From the cell containing the given text, extract its center point as [X, Y] coordinate. 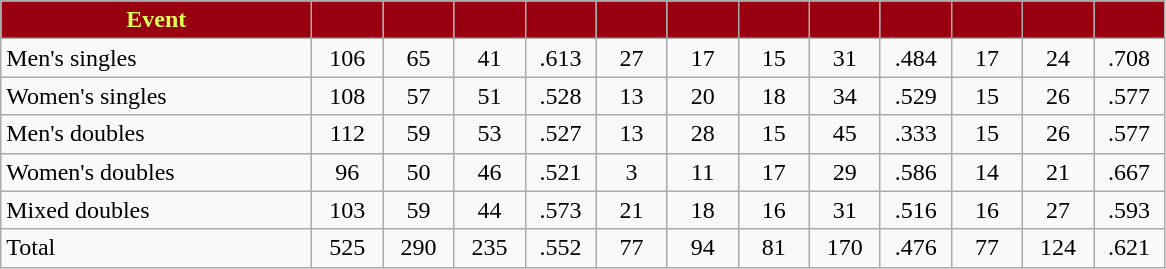
53 [490, 134]
525 [348, 248]
Men's doubles [156, 134]
94 [702, 248]
81 [774, 248]
11 [702, 172]
.529 [916, 96]
103 [348, 210]
108 [348, 96]
45 [844, 134]
.573 [560, 210]
106 [348, 58]
Total [156, 248]
96 [348, 172]
20 [702, 96]
.593 [1130, 210]
14 [986, 172]
65 [418, 58]
34 [844, 96]
290 [418, 248]
.333 [916, 134]
51 [490, 96]
170 [844, 248]
28 [702, 134]
44 [490, 210]
.552 [560, 248]
.516 [916, 210]
24 [1058, 58]
41 [490, 58]
Mixed doubles [156, 210]
.528 [560, 96]
Women's doubles [156, 172]
.586 [916, 172]
46 [490, 172]
Men's singles [156, 58]
29 [844, 172]
.476 [916, 248]
.527 [560, 134]
.708 [1130, 58]
50 [418, 172]
235 [490, 248]
.667 [1130, 172]
.484 [916, 58]
112 [348, 134]
57 [418, 96]
3 [632, 172]
124 [1058, 248]
Women's singles [156, 96]
.613 [560, 58]
.521 [560, 172]
Event [156, 20]
.621 [1130, 248]
